From the cell containing the given text, extract its center point as (X, Y) coordinate. 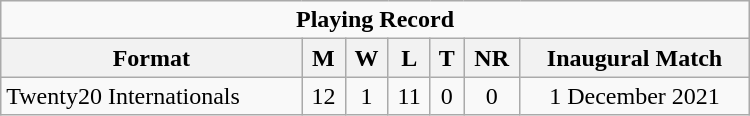
M (324, 58)
T (446, 58)
Playing Record (375, 20)
W (366, 58)
NR (492, 58)
Format (152, 58)
Inaugural Match (634, 58)
L (409, 58)
12 (324, 96)
11 (409, 96)
1 (366, 96)
Twenty20 Internationals (152, 96)
1 December 2021 (634, 96)
